Extract the (X, Y) coordinate from the center of the cell holding the provided text.  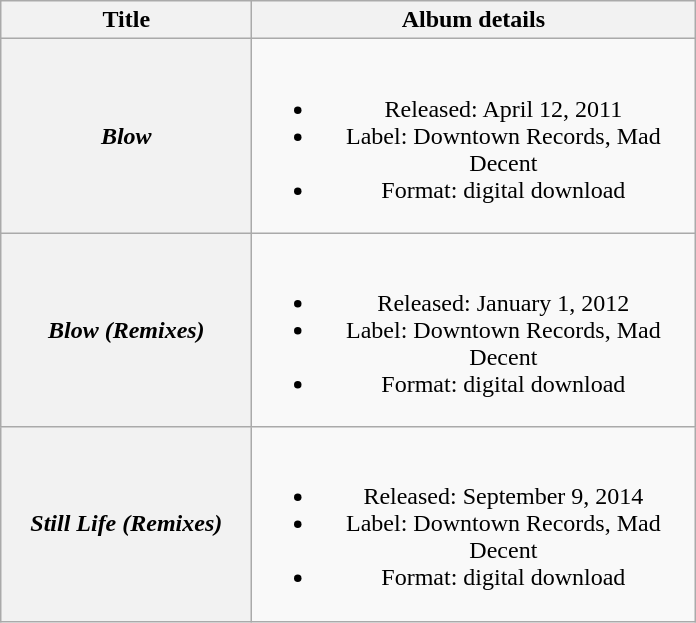
Title (126, 20)
Released: April 12, 2011Label: Downtown Records, Mad DecentFormat: digital download (474, 136)
Released: January 1, 2012Label: Downtown Records, Mad DecentFormat: digital download (474, 330)
Album details (474, 20)
Still Life (Remixes) (126, 524)
Blow (126, 136)
Blow (Remixes) (126, 330)
Released: September 9, 2014Label: Downtown Records, Mad DecentFormat: digital download (474, 524)
